Scan for the cell matching the given text and deliver its (x, y) coordinate at center. 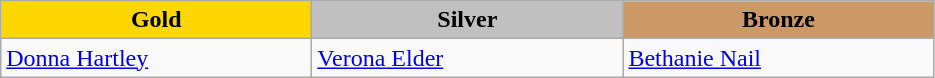
Verona Elder (468, 58)
Silver (468, 20)
Gold (156, 20)
Donna Hartley (156, 58)
Bronze (778, 20)
Bethanie Nail (778, 58)
